Determine the (X, Y) coordinate at the center of the cell enclosing the given text.  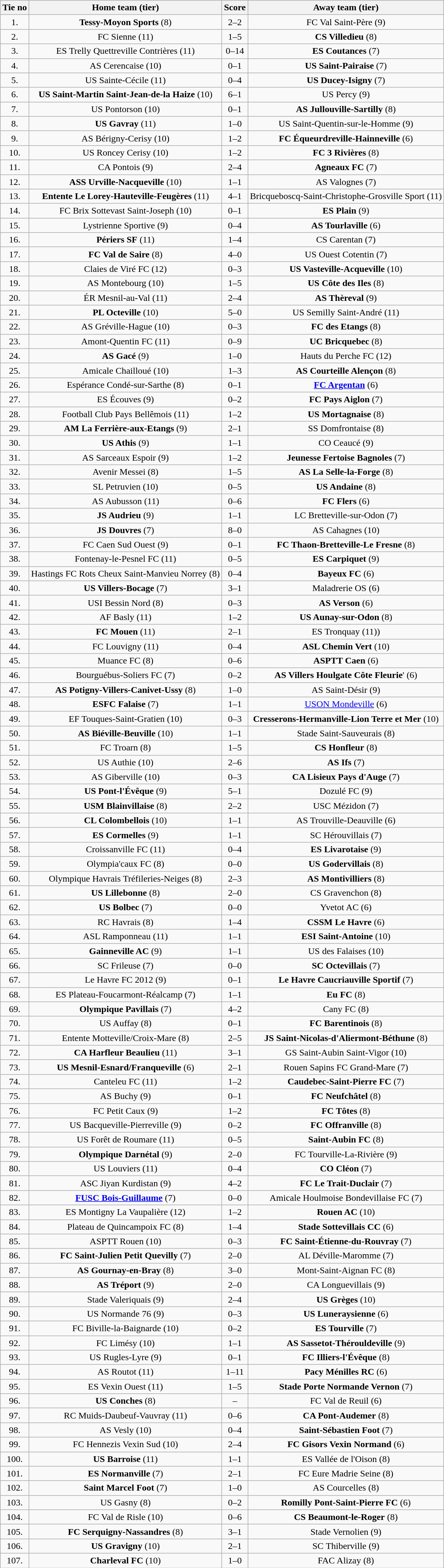
US Rugles-Lyre (9) (125, 1358)
FC Pays Aiglon (7) (346, 399)
US Bacqueville-Pierreville (9) (125, 1125)
81. (14, 1183)
60. (14, 878)
30. (14, 443)
CS Beaumont-le-Roger (8) (346, 1517)
AS Valognes (7) (346, 182)
12. (14, 182)
96. (14, 1401)
ES Carpiquet (9) (346, 559)
Olympique Darnétal (9) (125, 1154)
FC Barentinois (8) (346, 1023)
Le Havre FC 2012 (9) (125, 980)
US des Falaises (10) (346, 951)
ASS Urville-Nacqueville (10) (125, 182)
1–3 (235, 370)
ESI Saint-Antoine (10) (346, 937)
FC Petit Caux (9) (125, 1111)
Le Havre Caucriauville Sportif (7) (346, 980)
AS Giberville (10) (125, 777)
FC Argentan (6) (346, 385)
AS Buchy (9) (125, 1096)
FC Équeurdreville-Hainneville (6) (346, 138)
25. (14, 370)
US Luneraysienne (6) (346, 1314)
AS Ifs (7) (346, 762)
Stade Valeriquais (9) (125, 1299)
19. (14, 283)
SC Octevillais (7) (346, 966)
2–3 (235, 878)
Avenir Messei (8) (125, 472)
ASL Ramponneau (11) (125, 937)
FC 3 Rivières (8) (346, 153)
Romilly Pont-Saint-Pierre FC (6) (346, 1502)
UC Bricquebec (8) (346, 341)
US Saint-Martin Saint-Jean-de-la Haize (10) (125, 95)
Amicale Houlmoise Bondevillaise FC (7) (346, 1198)
16. (14, 240)
Périers SF (11) (125, 240)
SC Thiberville (9) (346, 1546)
US Auffay (8) (125, 1023)
2–6 (235, 762)
Charleval FC (10) (125, 1560)
23. (14, 341)
Amicale Chailloué (10) (125, 370)
US Pontorson (10) (125, 109)
10. (14, 153)
88. (14, 1285)
50. (14, 733)
67. (14, 980)
ES Cormelles (9) (125, 835)
32. (14, 472)
4. (14, 66)
27. (14, 399)
76. (14, 1111)
63. (14, 922)
US Vasteville-Acqueville (10) (346, 269)
Plateau de Quincampoix FC (8) (125, 1227)
CL Colombellois (10) (125, 820)
75. (14, 1096)
LC Bretteville-sur-Odon (7) (346, 516)
17. (14, 254)
Fontenay-le-Pesnel FC (11) (125, 559)
4–1 (235, 196)
FC Val de Saire (8) (125, 254)
AS Montebourg (10) (125, 283)
CS Carentan (7) (346, 240)
73. (14, 1067)
43. (14, 631)
CS Gravenchon (8) (346, 893)
AS Biéville-Beuville (10) (125, 733)
SC Hérouvillais (7) (346, 835)
US Lillebonne (8) (125, 893)
57. (14, 835)
35. (14, 516)
AS Sassetot-Thérouldeville (9) (346, 1343)
101. (14, 1473)
84. (14, 1227)
5–0 (235, 312)
14. (14, 211)
AS Saint-Désir (9) (346, 690)
22. (14, 327)
ES Écouves (9) (125, 399)
AS Cahagnes (10) (346, 530)
1–11 (235, 1372)
AS Thèreval (9) (346, 298)
3–0 (235, 1270)
47. (14, 690)
44. (14, 646)
USC Mézidon (7) (346, 806)
FC Sienne (11) (125, 37)
Rouen Sapins FC Grand-Mare (7) (346, 1067)
33. (14, 487)
102. (14, 1488)
FAC Alizay (8) (346, 1560)
59. (14, 864)
79. (14, 1154)
AS Gournay-en-Bray (8) (125, 1270)
CO Cléon (7) (346, 1169)
FC Caen Sud Ouest (9) (125, 545)
28. (14, 414)
Cany FC (8) (346, 1009)
ES Vallée de l'Oison (8) (346, 1459)
15. (14, 225)
40. (14, 588)
FC Offranville (8) (346, 1125)
5–1 (235, 791)
US Grèges (10) (346, 1299)
US Normande 76 (9) (125, 1314)
US Andaine (8) (346, 487)
71. (14, 1038)
AS Aubusson (11) (125, 501)
FC Neufchâtel (8) (346, 1096)
PL Octeville (10) (125, 312)
41. (14, 602)
Canteleu FC (11) (125, 1081)
77. (14, 1125)
CSSM Le Havre (6) (346, 922)
38. (14, 559)
61. (14, 893)
6. (14, 95)
107. (14, 1560)
8. (14, 124)
FC Val de Risle (10) (125, 1517)
Saint Marcel Foot (7) (125, 1488)
US Barroise (11) (125, 1459)
SC Frileuse (7) (125, 966)
CS Villedieu (8) (346, 37)
US Athis (9) (125, 443)
FC Hennezis Vexin Sud (10) (125, 1444)
ÉR Mesnil-au-Val (11) (125, 298)
64. (14, 937)
USI Bessin Nord (8) (125, 602)
Stade Vernolien (9) (346, 1531)
US Villers-Bocage (7) (125, 588)
US Pont-l'Évêque (9) (125, 791)
US Côte des Iles (8) (346, 283)
Eu FC (8) (346, 994)
74. (14, 1081)
SS Domfrontaise (8) (346, 429)
Bricqueboscq-Saint-Christophe-Grosville Sport (11) (346, 196)
56. (14, 820)
1. (14, 22)
Entente Le Lorey-Hauteville-Feugères (11) (125, 196)
US Ducey-Isigny (7) (346, 80)
Olympia'caux FC (8) (125, 864)
Entente Motteville/Croix-Mare (8) (125, 1038)
7. (14, 109)
RC Muids-Daubeuf-Vauvray (11) (125, 1415)
US Saint-Quentin-sur-le-Homme (9) (346, 124)
US Mesnil-Esnard/Franqueville (6) (125, 1067)
90. (14, 1314)
100. (14, 1459)
3. (14, 51)
89. (14, 1299)
– (235, 1401)
FC Saint-Julien Petit Quevilly (7) (125, 1256)
26. (14, 385)
Yvetot AC (6) (346, 908)
Caudebec-Saint-Pierre FC (7) (346, 1081)
ES Vexin Ouest (11) (125, 1386)
2–5 (235, 1038)
66. (14, 966)
97. (14, 1415)
FC Gisors Vexin Normand (6) (346, 1444)
FC Troarn (8) (125, 748)
Home team (tier) (125, 8)
Saint-Sébastien Foot (7) (346, 1430)
AF Basly (11) (125, 617)
8–0 (235, 530)
105. (14, 1531)
ASL Chemin Vert (10) (346, 646)
69. (14, 1009)
Football Club Pays Bellêmois (11) (125, 414)
86. (14, 1256)
82. (14, 1198)
49. (14, 719)
29. (14, 429)
Tessy-Moyon Sports (8) (125, 22)
Tie no (14, 8)
FC Limésy (10) (125, 1343)
FC Flers (6) (346, 501)
AS Tourlaville (6) (346, 225)
FC Illiers-l'Évêque (8) (346, 1358)
AS Routot (11) (125, 1372)
85. (14, 1241)
ASPTT Caen (6) (346, 661)
US Gravigny (10) (125, 1546)
US Authie (10) (125, 762)
2. (14, 37)
Amont-Quentin FC (11) (125, 341)
Hastings FC Rots Cheux Saint-Manvieu Norrey (8) (125, 574)
AS Montivilliers (8) (346, 878)
70. (14, 1023)
Croissanville FC (11) (125, 849)
Bourguébus-Soliers FC (7) (125, 675)
US Gasny (8) (125, 1502)
GS Saint-Aubin Saint-Vigor (10) (346, 1052)
Espérance Condé-sur-Sarthe (8) (125, 385)
ES Livarotaise (9) (346, 849)
Muance FC (8) (125, 661)
51. (14, 748)
65. (14, 951)
US Louviers (11) (125, 1169)
0–9 (235, 341)
Dozulé FC (9) (346, 791)
Mont-Saint-Aignan FC (8) (346, 1270)
ES Tourville (7) (346, 1328)
24. (14, 356)
US Gavray (11) (125, 124)
ES Plateau-Foucarmont-Réalcamp (7) (125, 994)
13. (14, 196)
6–1 (235, 95)
0–14 (235, 51)
CA Pont-Audemer (8) (346, 1415)
AS Sarceaux Espoir (9) (125, 458)
FC Val Saint-Père (9) (346, 22)
ES Plain (9) (346, 211)
AS Courteille Alençon (8) (346, 370)
CA Lisieux Pays d'Auge (7) (346, 777)
JS Saint-Nicolas-d'Aliermont-Béthune (8) (346, 1038)
5. (14, 80)
US Mortagnaise (8) (346, 414)
AS Jullouville-Sartilly (8) (346, 109)
55. (14, 806)
JS Audrieu (9) (125, 516)
42. (14, 617)
US Sainte-Cécile (11) (125, 80)
AS Courcelles (8) (346, 1488)
93. (14, 1358)
AS Villers Houlgate Côte Fleurie' (6) (346, 675)
98. (14, 1430)
FC Serquigny-Nassandres (8) (125, 1531)
Gainneville AC (9) (125, 951)
104. (14, 1517)
Claies de Viré FC (12) (125, 269)
95. (14, 1386)
Cresserons-Hermanville-Lion Terre et Mer (10) (346, 719)
31. (14, 458)
AS Vesly (10) (125, 1430)
AL Déville-Maromme (7) (346, 1256)
103. (14, 1502)
46. (14, 675)
87. (14, 1270)
FC Val de Reuil (6) (346, 1401)
US Semilly Saint-André (11) (346, 312)
FC des Etangs (8) (346, 327)
Stade Porte Normande Vernon (7) (346, 1386)
FC Le Trait-Duclair (7) (346, 1183)
FC Tôtes (8) (346, 1111)
Score (235, 8)
AS Cerencaise (10) (125, 66)
AS Verson (6) (346, 602)
FC Mouen (11) (125, 631)
FC Saint-Étienne-du-Rouvray (7) (346, 1241)
36. (14, 530)
FC Tourville-La-Rivière (9) (346, 1154)
Hauts du Perche FC (12) (346, 356)
34. (14, 501)
18. (14, 269)
US Aunay-sur-Odon (8) (346, 617)
US Ouest Cotentin (7) (346, 254)
AS Bérigny-Cerisy (10) (125, 138)
Maladrerie OS (6) (346, 588)
Lystrienne Sportive (9) (125, 225)
RC Havrais (8) (125, 922)
ES Montigny La Vaupalière (12) (125, 1212)
USON Mondeville (6) (346, 704)
AS La Selle-la-Forge (8) (346, 472)
US Saint-Pairaise (7) (346, 66)
AM La Ferrière-aux-Etangs (9) (125, 429)
AS Gacé (9) (125, 356)
78. (14, 1140)
FC Brix Sottevast Saint-Joseph (10) (125, 211)
CO Ceaucé (9) (346, 443)
Bayeux FC (6) (346, 574)
53. (14, 777)
EF Touques-Saint-Gratien (10) (125, 719)
45. (14, 661)
FC Biville-la-Baignarde (10) (125, 1328)
99. (14, 1444)
ES Trelly Quettreville Contrières (11) (125, 51)
92. (14, 1343)
9. (14, 138)
US Roncey Cerisy (10) (125, 153)
Stade Saint-Sauveurais (8) (346, 733)
AS Potigny-Villers-Canivet-Ussy (8) (125, 690)
CA Pontois (9) (125, 167)
Away team (tier) (346, 8)
ES Coutances (7) (346, 51)
20. (14, 298)
58. (14, 849)
91. (14, 1328)
US Conches (8) (125, 1401)
52. (14, 762)
US Percy (9) (346, 95)
ES Normanville (7) (125, 1473)
CS Honfleur (8) (346, 748)
FC Louvigny (11) (125, 646)
FUSC Bois-Guillaume (7) (125, 1198)
83. (14, 1212)
106. (14, 1546)
Jeunesse Fertoise Bagnoles (7) (346, 458)
SL Petruvien (10) (125, 487)
Rouen AC (10) (346, 1212)
Agneaux FC (7) (346, 167)
39. (14, 574)
48. (14, 704)
USM Blainvillaise (8) (125, 806)
Olympique Havrais Tréfileries-Neiges (8) (125, 878)
21. (14, 312)
US Godervillais (8) (346, 864)
94. (14, 1372)
ASPTT Rouen (10) (125, 1241)
JS Douvres (7) (125, 530)
62. (14, 908)
CA Harfleur Beaulieu (11) (125, 1052)
72. (14, 1052)
CA Longuevillais (9) (346, 1285)
AS Gréville-Hague (10) (125, 327)
54. (14, 791)
FC Eure Madrie Seine (8) (346, 1473)
11. (14, 167)
68. (14, 994)
US Bolbec (7) (125, 908)
ASC Jiyan Kurdistan (9) (125, 1183)
AS Trouville-Deauville (6) (346, 820)
37. (14, 545)
US Forêt de Roumare (11) (125, 1140)
AS Tréport (9) (125, 1285)
FC Thaon-Bretteville-Le Fresne (8) (346, 545)
Pacy Ménilles RC (6) (346, 1372)
80. (14, 1169)
Olympique Pavillais (7) (125, 1009)
Stade Sottevillais CC (6) (346, 1227)
4–0 (235, 254)
Saint-Aubin FC (8) (346, 1140)
ESFC Falaise (7) (125, 704)
ES Tronquay (11)) (346, 631)
